From the cell containing the given text, extract its center point as (x, y) coordinate. 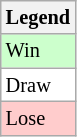
Draw (38, 85)
Legend (38, 17)
Lose (38, 118)
Win (38, 51)
